Find where the given text appears and provide that cell's center as [X, Y] coordinate. 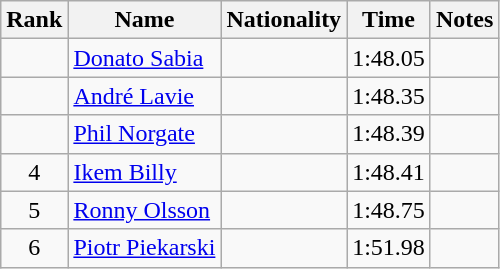
1:48.75 [389, 210]
Name [144, 20]
1:48.05 [389, 58]
Time [389, 20]
1:48.39 [389, 134]
Phil Norgate [144, 134]
Donato Sabia [144, 58]
Rank [34, 20]
Notes [464, 20]
Ronny Olsson [144, 210]
6 [34, 248]
1:48.41 [389, 172]
1:48.35 [389, 96]
André Lavie [144, 96]
1:51.98 [389, 248]
Nationality [284, 20]
Piotr Piekarski [144, 248]
Ikem Billy [144, 172]
4 [34, 172]
5 [34, 210]
